Output the (x, y) coordinate of the center of the cell containing the given text.  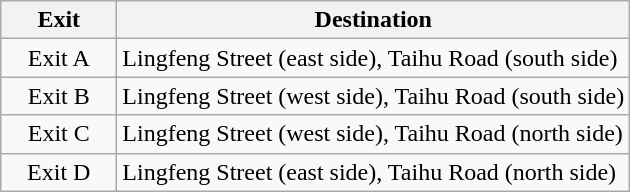
Exit B (59, 96)
Lingfeng Street (west side), Taihu Road (south side) (374, 96)
Exit A (59, 58)
Exit (59, 20)
Destination (374, 20)
Lingfeng Street (east side), Taihu Road (north side) (374, 172)
Exit D (59, 172)
Exit C (59, 134)
Lingfeng Street (west side), Taihu Road (north side) (374, 134)
Lingfeng Street (east side), Taihu Road (south side) (374, 58)
